Identify which cell holds the provided text, then report its [x, y] central coordinate. 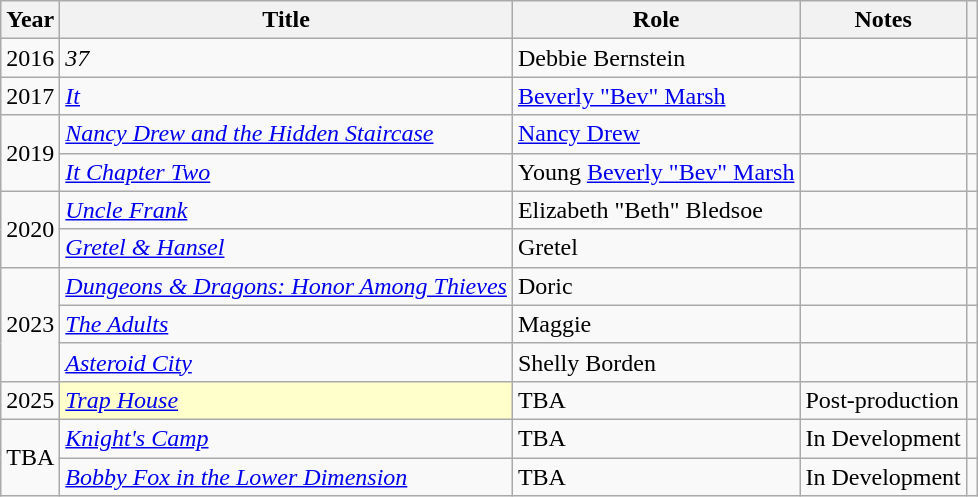
Dungeons & Dragons: Honor Among Thieves [286, 286]
Role [656, 20]
It Chapter Two [286, 172]
2020 [30, 229]
Elizabeth "Beth" Bledsoe [656, 210]
Trap House [286, 400]
Uncle Frank [286, 210]
The Adults [286, 324]
Doric [656, 286]
Title [286, 20]
Year [30, 20]
2019 [30, 153]
Notes [883, 20]
2016 [30, 58]
Maggie [656, 324]
2025 [30, 400]
Debbie Bernstein [656, 58]
Young Beverly "Bev" Marsh [656, 172]
Gretel [656, 248]
Beverly "Bev" Marsh [656, 96]
Bobby Fox in the Lower Dimension [286, 477]
Nancy Drew [656, 134]
Post-production [883, 400]
Gretel & Hansel [286, 248]
Asteroid City [286, 362]
37 [286, 58]
Knight's Camp [286, 438]
It [286, 96]
Shelly Borden [656, 362]
Nancy Drew and the Hidden Staircase [286, 134]
2017 [30, 96]
2023 [30, 324]
